Search for the cell housing the specified text and yield its (X, Y) center coordinate. 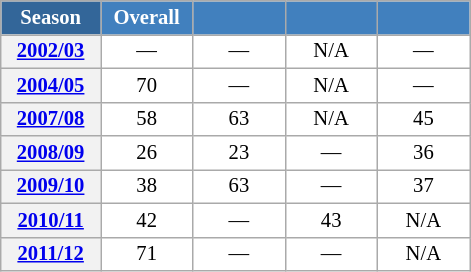
23 (239, 153)
45 (423, 119)
36 (423, 153)
26 (146, 153)
71 (146, 254)
2007/08 (51, 119)
70 (146, 85)
2008/09 (51, 153)
58 (146, 119)
43 (331, 220)
2004/05 (51, 85)
2009/10 (51, 186)
2002/03 (51, 51)
Overall (146, 17)
37 (423, 186)
42 (146, 220)
38 (146, 186)
Season (51, 17)
2011/12 (51, 254)
2010/11 (51, 220)
